Extract the (x, y) coordinate from the center of the cell holding the provided text.  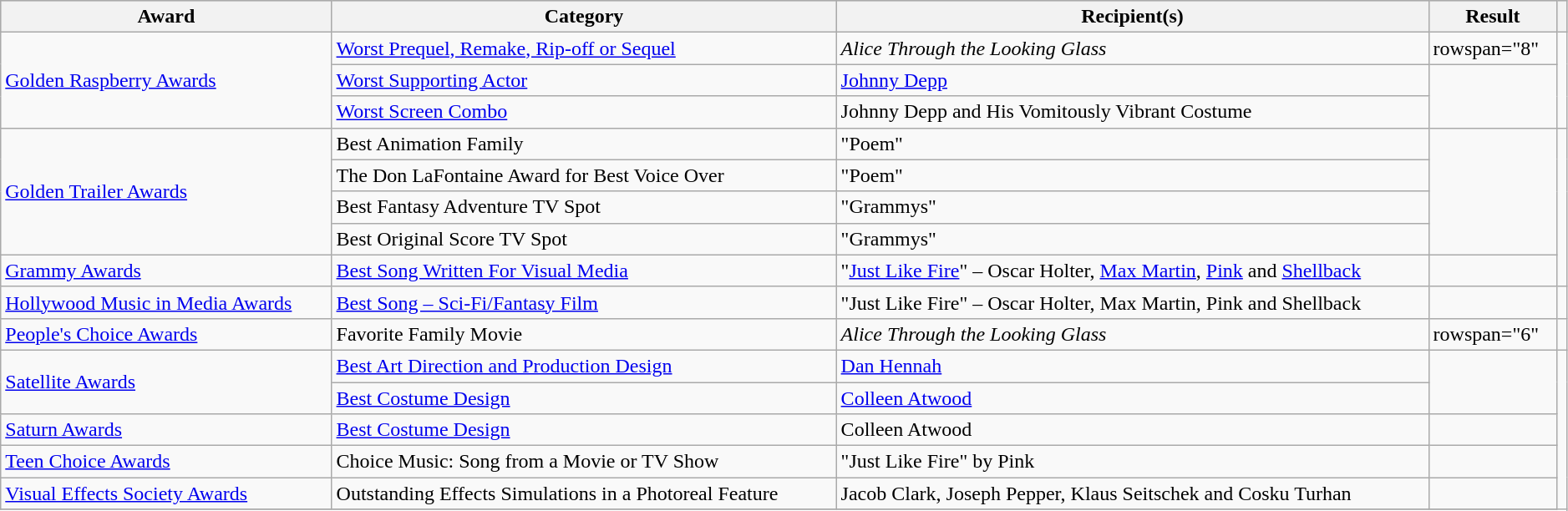
Grammy Awards (166, 271)
Satellite Awards (166, 382)
"Just Like Fire" by Pink (1133, 462)
Worst Screen Combo (584, 112)
Recipient(s) (1133, 17)
Best Art Direction and Production Design (584, 366)
Jacob Clark, Joseph Pepper, Klaus Seitschek and Cosku Turhan (1133, 493)
Saturn Awards (166, 430)
Golden Raspberry Awards (166, 80)
rowspan="8" (1493, 48)
rowspan="6" (1493, 334)
Dan Hennah (1133, 366)
Johnny Depp and His Vomitously Vibrant Costume (1133, 112)
Best Animation Family (584, 144)
Award (166, 17)
Category (584, 17)
Worst Supporting Actor (584, 80)
Result (1493, 17)
Golden Trailer Awards (166, 191)
Teen Choice Awards (166, 462)
The Don LaFontaine Award for Best Voice Over (584, 175)
Hollywood Music in Media Awards (166, 302)
Best Fantasy Adventure TV Spot (584, 207)
Favorite Family Movie (584, 334)
Visual Effects Society Awards (166, 493)
Best Song Written For Visual Media (584, 271)
Outstanding Effects Simulations in a Photoreal Feature (584, 493)
Worst Prequel, Remake, Rip-off or Sequel (584, 48)
Best Song – Sci-Fi/Fantasy Film (584, 302)
Johnny Depp (1133, 80)
People's Choice Awards (166, 334)
Best Original Score TV Spot (584, 239)
Choice Music: Song from a Movie or TV Show (584, 462)
